Pinpoint the cell where the given text exists, returning its [x, y] midpoint coordinate. 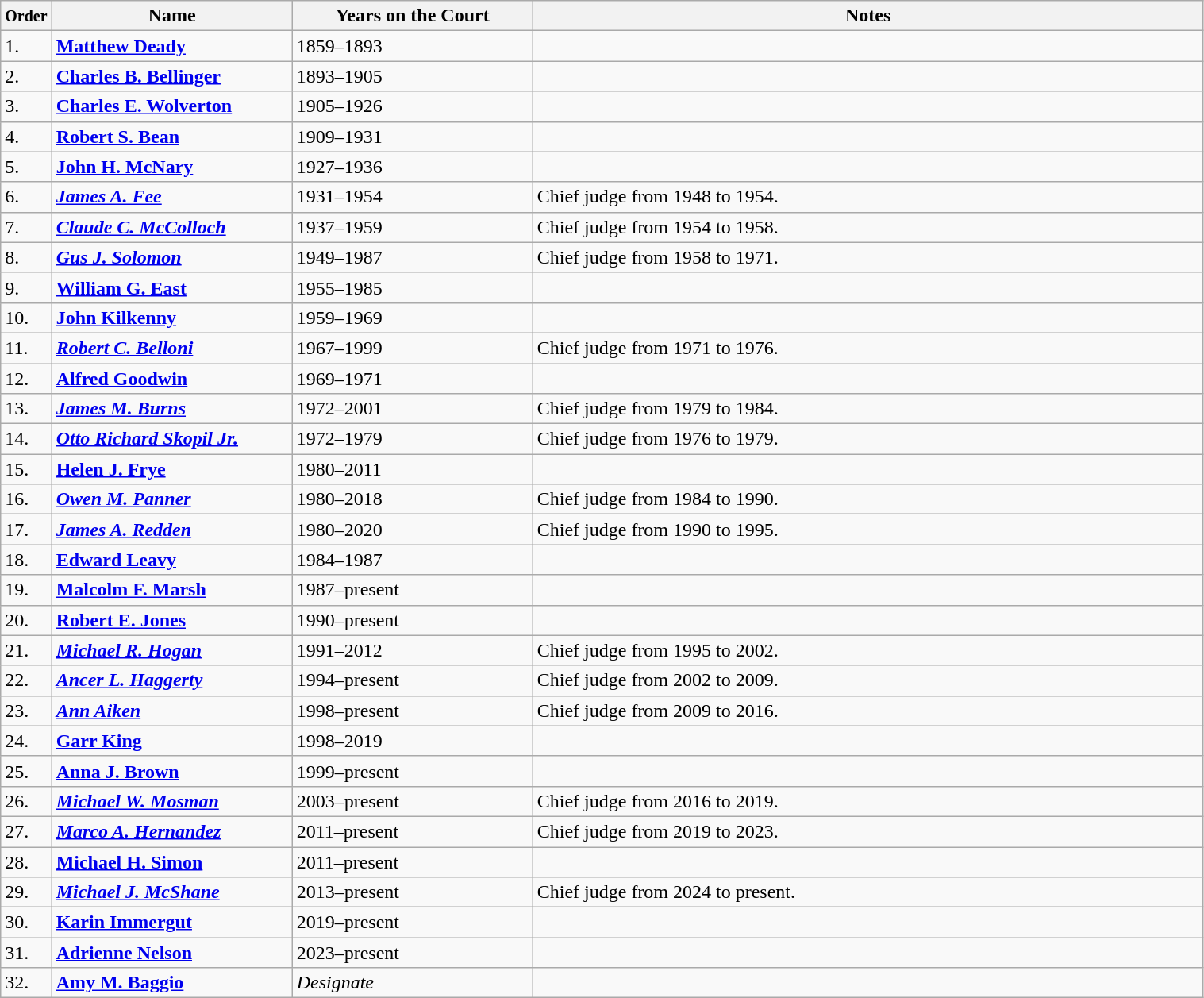
Alfred Goodwin [171, 379]
18. [26, 560]
Owen M. Panner [171, 499]
Matthew Deady [171, 46]
10. [26, 318]
2003–present [413, 801]
Robert C. Belloni [171, 348]
16. [26, 499]
Amy M. Baggio [171, 983]
5. [26, 167]
1937–1959 [413, 227]
1980–2018 [413, 499]
28. [26, 861]
Otto Richard Skopil Jr. [171, 439]
15. [26, 469]
24. [26, 741]
Chief judge from 1990 to 1995. [868, 530]
Edward Leavy [171, 560]
20. [26, 620]
Chief judge from 1976 to 1979. [868, 439]
1955–1985 [413, 287]
Years on the Court [413, 16]
Chief judge from 2019 to 2023. [868, 831]
James M. Burns [171, 409]
25. [26, 771]
2019–present [413, 923]
1994–present [413, 680]
1949–1987 [413, 257]
1859–1893 [413, 46]
1927–1936 [413, 167]
Chief judge from 1971 to 1976. [868, 348]
1972–1979 [413, 439]
27. [26, 831]
1987–present [413, 590]
Chief judge from 1995 to 2002. [868, 650]
8. [26, 257]
4. [26, 137]
23. [26, 711]
30. [26, 923]
Anna J. Brown [171, 771]
1990–present [413, 620]
Claude C. McColloch [171, 227]
1980–2020 [413, 530]
Chief judge from 1958 to 1971. [868, 257]
Gus J. Solomon [171, 257]
Helen J. Frye [171, 469]
13. [26, 409]
James A. Redden [171, 530]
Michael R. Hogan [171, 650]
26. [26, 801]
1931–1954 [413, 197]
1998–2019 [413, 741]
1984–1987 [413, 560]
Chief judge from 2016 to 2019. [868, 801]
1905–1926 [413, 106]
2013–present [413, 892]
Robert E. Jones [171, 620]
1967–1999 [413, 348]
2. [26, 76]
1. [26, 46]
Charles B. Bellinger [171, 76]
11. [26, 348]
Chief judge from 1948 to 1954. [868, 197]
1959–1969 [413, 318]
31. [26, 953]
Ancer L. Haggerty [171, 680]
Michael H. Simon [171, 861]
1998–present [413, 711]
Garr King [171, 741]
Chief judge from 1979 to 1984. [868, 409]
1999–present [413, 771]
1980–2011 [413, 469]
17. [26, 530]
21. [26, 650]
Designate [413, 983]
1969–1971 [413, 379]
Marco A. Hernandez [171, 831]
Order [26, 16]
3. [26, 106]
Notes [868, 16]
14. [26, 439]
John Kilkenny [171, 318]
Michael J. McShane [171, 892]
22. [26, 680]
Chief judge from 1984 to 1990. [868, 499]
1991–2012 [413, 650]
Charles E. Wolverton [171, 106]
Chief judge from 2009 to 2016. [868, 711]
Malcolm F. Marsh [171, 590]
James A. Fee [171, 197]
12. [26, 379]
Ann Aiken [171, 711]
6. [26, 197]
William G. East [171, 287]
Name [171, 16]
1893–1905 [413, 76]
Chief judge from 2024 to present. [868, 892]
1909–1931 [413, 137]
29. [26, 892]
9. [26, 287]
7. [26, 227]
19. [26, 590]
Chief judge from 1954 to 1958. [868, 227]
1972–2001 [413, 409]
2023–present [413, 953]
John H. McNary [171, 167]
Robert S. Bean [171, 137]
32. [26, 983]
Chief judge from 2002 to 2009. [868, 680]
Adrienne Nelson [171, 953]
Karin Immergut [171, 923]
Michael W. Mosman [171, 801]
